Search for the cell housing the specified text and yield its [X, Y] center coordinate. 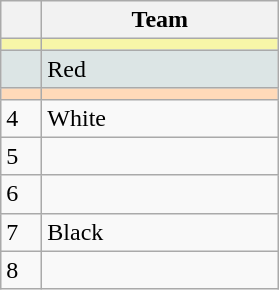
White [160, 118]
Black [160, 232]
8 [22, 270]
5 [22, 156]
Red [160, 69]
Team [160, 20]
7 [22, 232]
4 [22, 118]
6 [22, 194]
